Output the [X, Y] coordinate of the center of the cell containing the given text.  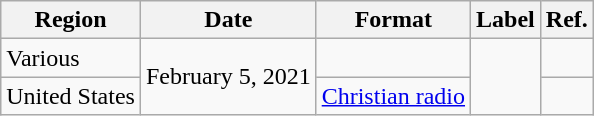
Christian radio [393, 96]
Ref. [566, 20]
Date [228, 20]
Format [393, 20]
United States [71, 96]
February 5, 2021 [228, 77]
Label [506, 20]
Region [71, 20]
Various [71, 58]
